Find where the given text appears and provide that cell's center as (x, y) coordinate. 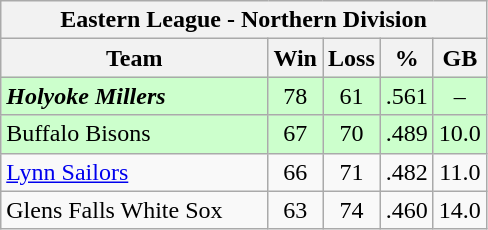
70 (351, 134)
Eastern League - Northern Division (244, 20)
66 (296, 172)
14.0 (460, 210)
Win (296, 58)
.460 (406, 210)
GB (460, 58)
71 (351, 172)
.482 (406, 172)
Lynn Sailors (134, 172)
63 (296, 210)
Buffalo Bisons (134, 134)
61 (351, 96)
Glens Falls White Sox (134, 210)
78 (296, 96)
Team (134, 58)
Loss (351, 58)
67 (296, 134)
% (406, 58)
– (460, 96)
Holyoke Millers (134, 96)
10.0 (460, 134)
.489 (406, 134)
11.0 (460, 172)
74 (351, 210)
.561 (406, 96)
